Identify which cell holds the provided text, then report its [X, Y] central coordinate. 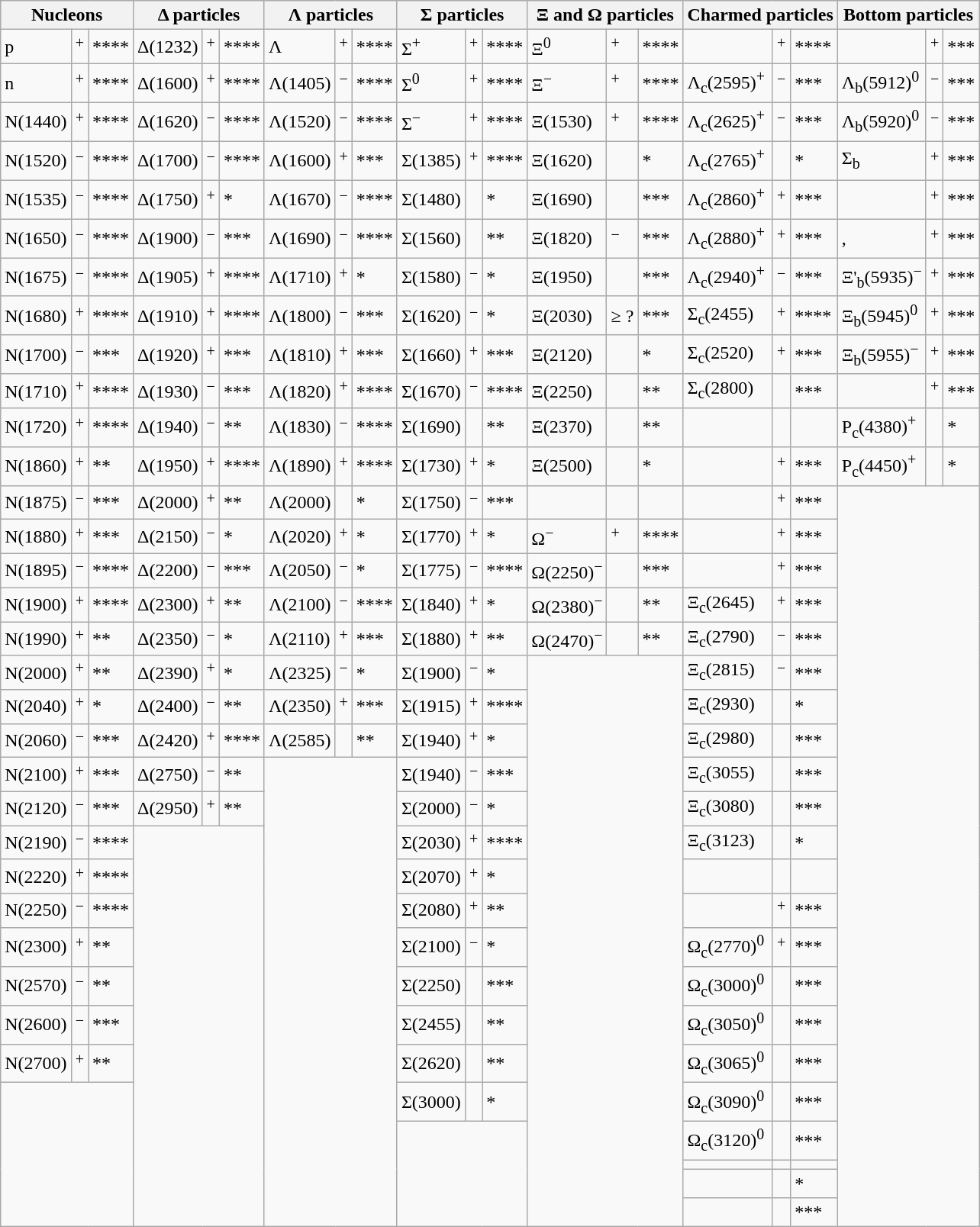
Ξc(2790) [728, 638]
Δ(2750) [168, 775]
Δ(1940) [168, 427]
Δ(1620) [168, 122]
Δ(1905) [168, 278]
Δ(1910) [168, 316]
Σ(1690) [430, 427]
N(1535) [36, 200]
Λc(2940)+ [728, 278]
Δ(1950) [168, 465]
Pc(4380)+ [882, 427]
Λ(1520) [299, 122]
Σ(1560) [430, 238]
Δ(1920) [168, 354]
Ξ(1690) [567, 200]
Λ(1670) [299, 200]
Ξc(2980) [728, 740]
Δ(1700) [168, 160]
Δ(2000) [168, 502]
Δ(1930) [168, 391]
Δ(1600) [168, 82]
Ξc(2815) [728, 673]
N(1680) [36, 316]
Σc(2800) [728, 391]
Ξ0 [567, 47]
Ξ(2250) [567, 391]
Σ(2000) [430, 809]
N(2600) [36, 1024]
Ξ(2500) [567, 465]
Λ(2100) [299, 604]
N(1720) [36, 427]
n [36, 82]
N(1700) [36, 354]
Δ(1750) [168, 200]
N(1875) [36, 502]
Λ(2350) [299, 707]
Λb(5912)0 [882, 82]
Σ(3000) [430, 1102]
Ωc(3120)0 [728, 1142]
Λc(2625)+ [728, 122]
Λ(1810) [299, 354]
N(1900) [36, 604]
Λ(1710) [299, 278]
Λc(2880)+ [728, 238]
N(1895) [36, 571]
, [882, 238]
Σ(1775) [430, 571]
Ωc(3065)0 [728, 1064]
N(1520) [36, 160]
Λ particles [330, 15]
Σ(1385) [430, 160]
N(2700) [36, 1064]
Pc(4450)+ [882, 465]
Ξb(5945)0 [882, 316]
N(1440) [36, 122]
Bottom particles [908, 15]
Ξ(1820) [567, 238]
N(2570) [36, 986]
N(2040) [36, 707]
Ω(2380)− [567, 604]
Σ(1770) [430, 537]
Ξ and Ω particles [605, 15]
N(2300) [36, 946]
Λc(2860)+ [728, 200]
Ωc(3000)0 [728, 986]
Ξ− [567, 82]
Ωc(3050)0 [728, 1024]
Λ(2585) [299, 740]
Δ(2150) [168, 537]
Λ(1800) [299, 316]
Λb(5920)0 [882, 122]
Λc(2595)+ [728, 82]
Λ(1890) [299, 465]
Charmed particles [760, 15]
N(1650) [36, 238]
Δ(2420) [168, 740]
N(1710) [36, 391]
Σ0 [430, 82]
Ωc(3090)0 [728, 1102]
Δ(2200) [168, 571]
Σ(1670) [430, 391]
Δ particles [199, 15]
Ξb(5955)− [882, 354]
Ω(2470)− [567, 638]
Ξc(3080) [728, 809]
N(2100) [36, 775]
Σ(1660) [430, 354]
Σ(1480) [430, 200]
Δ(2390) [168, 673]
Ω(2250)− [567, 571]
Σ(2070) [430, 876]
Δ(2300) [168, 604]
N(1880) [36, 537]
Σ(1580) [430, 278]
Σ(1840) [430, 604]
Λc(2765)+ [728, 160]
Λ(2000) [299, 502]
Λ(2325) [299, 673]
Λ [299, 47]
Δ(1232) [168, 47]
Σ(1915) [430, 707]
Σ(2080) [430, 911]
Λ(1405) [299, 82]
Σ(2250) [430, 986]
Ξ(2120) [567, 354]
N(2220) [36, 876]
Σc(2520) [728, 354]
N(1990) [36, 638]
Ξ'b(5935)− [882, 278]
N(1860) [36, 465]
Λ(2020) [299, 537]
Nucleons [67, 15]
Ξc(3055) [728, 775]
Σ(1880) [430, 638]
Λ(1830) [299, 427]
N(2250) [36, 911]
Λ(1690) [299, 238]
Σ(1750) [430, 502]
Σc(2455) [728, 316]
Ωc(2770)0 [728, 946]
Σ(2455) [430, 1024]
Σb [882, 160]
Σ(2100) [430, 946]
N(2060) [36, 740]
Σ+ [430, 47]
Δ(1900) [168, 238]
Δ(2350) [168, 638]
Σ(1620) [430, 316]
N(1675) [36, 278]
Σ(1730) [430, 465]
Λ(2110) [299, 638]
Λ(1820) [299, 391]
p [36, 47]
Λ(2050) [299, 571]
Δ(2950) [168, 809]
N(2120) [36, 809]
Ω− [567, 537]
Σ particles [462, 15]
Ξc(2930) [728, 707]
Σ(2620) [430, 1064]
Σ− [430, 122]
Σ(1900) [430, 673]
Ξc(3123) [728, 842]
N(2190) [36, 842]
≥ ? [623, 316]
Λ(1600) [299, 160]
Ξ(1620) [567, 160]
Ξ(1950) [567, 278]
Ξ(2030) [567, 316]
N(2000) [36, 673]
Ξ(2370) [567, 427]
Σ(2030) [430, 842]
Ξc(2645) [728, 604]
Δ(2400) [168, 707]
Ξ(1530) [567, 122]
